Provide the (x, y) coordinate of the cell's center where the given text is located.  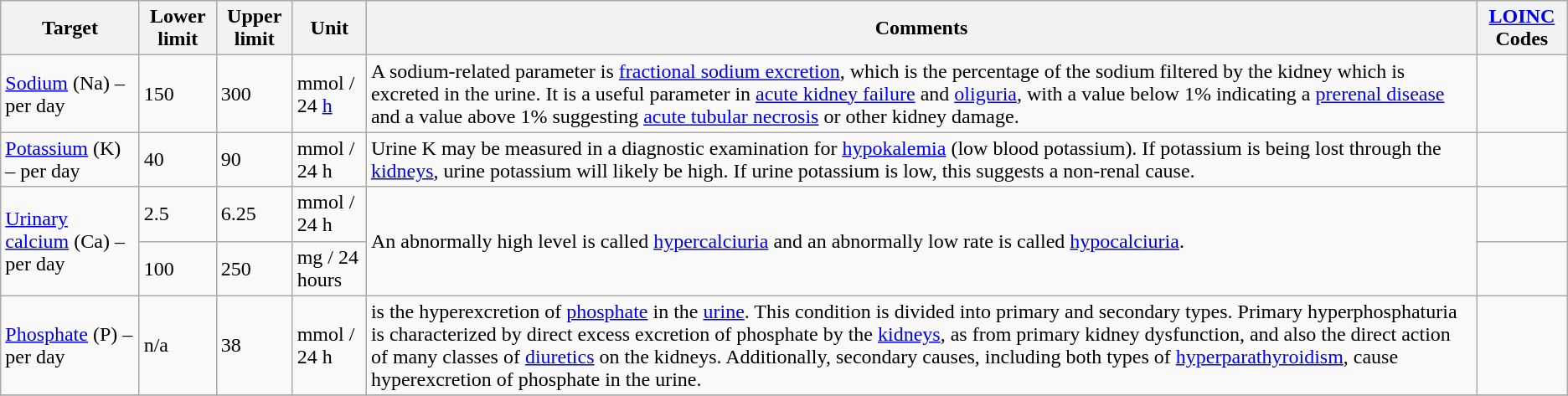
Urinary calcium (Ca) – per day (70, 241)
2.5 (178, 214)
Target (70, 28)
250 (255, 268)
100 (178, 268)
6.25 (255, 214)
90 (255, 159)
n/a (178, 345)
An abnormally high level is called hypercalciuria and an abnormally low rate is called hypocalciuria. (921, 241)
LOINC Codes (1523, 28)
Comments (921, 28)
mg / 24 hours (329, 268)
Lower limit (178, 28)
Sodium (Na) – per day (70, 94)
Potassium (K) – per day (70, 159)
40 (178, 159)
38 (255, 345)
Upper limit (255, 28)
150 (178, 94)
Phosphate (P) – per day (70, 345)
Unit (329, 28)
300 (255, 94)
